Identify which cell holds the provided text, then report its [x, y] central coordinate. 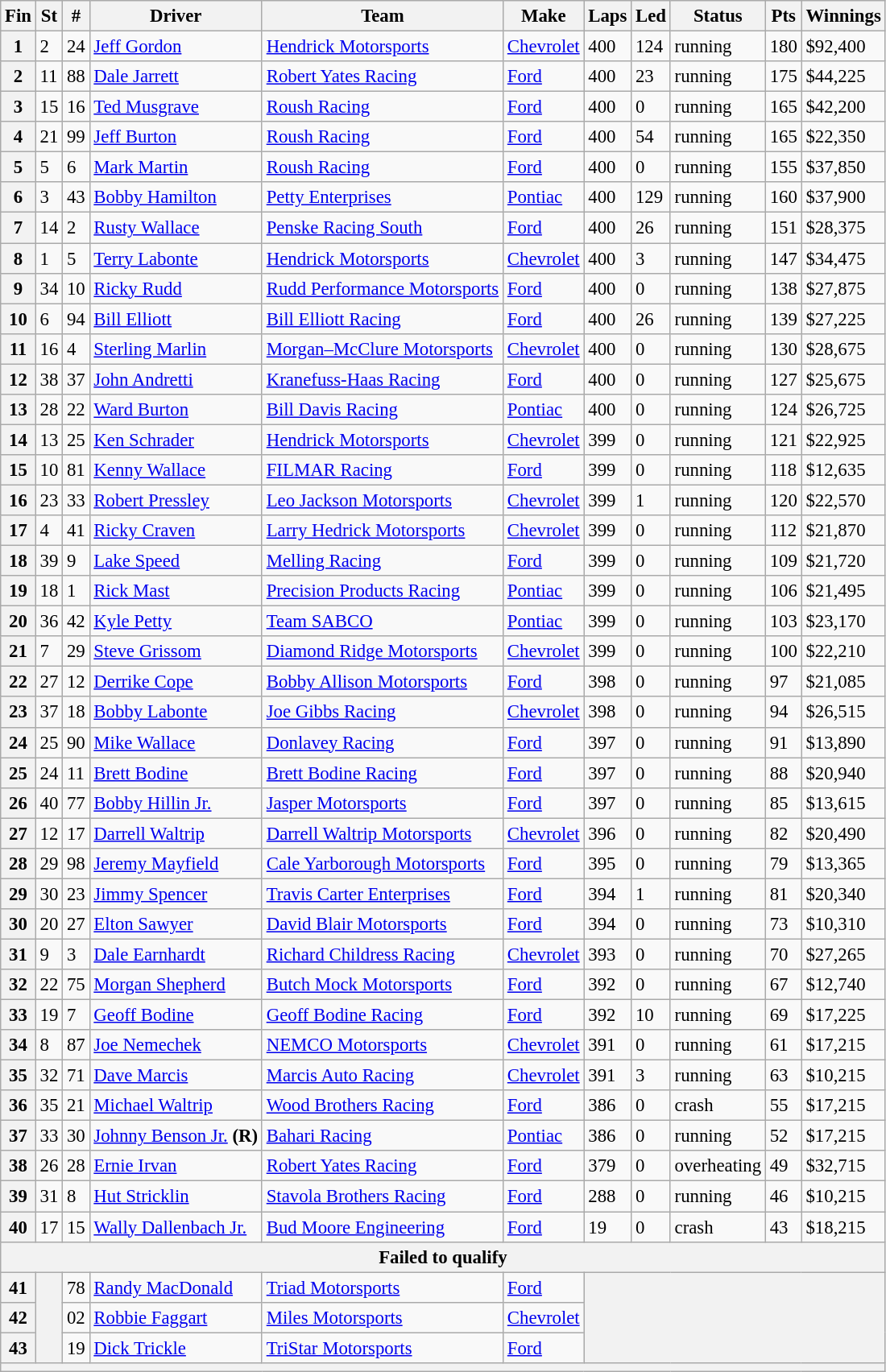
Petty Enterprises [382, 197]
160 [783, 197]
73 [783, 924]
138 [783, 288]
$37,900 [843, 197]
Steve Grissom [176, 651]
Ted Musgrave [176, 107]
Cale Yarborough Motorsports [382, 864]
55 [783, 1105]
Diamond Ridge Motorsports [382, 651]
Geoff Bodine [176, 1015]
Pts [783, 16]
Fin [19, 16]
$20,940 [843, 773]
180 [783, 47]
Precision Products Racing [382, 591]
$23,170 [843, 622]
Miles Motorsports [382, 1317]
Randy MacDonald [176, 1287]
$21,870 [843, 531]
St [48, 16]
Jeff Gordon [176, 47]
$42,200 [843, 107]
$28,675 [843, 349]
Ernie Irvan [176, 1167]
Robert Pressley [176, 500]
Bill Elliott Racing [382, 319]
Bahari Racing [382, 1136]
Jeremy Mayfield [176, 864]
Leo Jackson Motorsports [382, 500]
Bobby Labonte [176, 713]
130 [783, 349]
Winnings [843, 16]
87 [76, 1045]
Ward Burton [176, 410]
121 [783, 440]
Jeff Burton [176, 137]
# [76, 16]
Melling Racing [382, 561]
Triad Motorsports [382, 1287]
$22,350 [843, 137]
Rick Mast [176, 591]
77 [76, 803]
FILMAR Racing [382, 470]
$21,085 [843, 682]
Bobby Hillin Jr. [176, 803]
109 [783, 561]
71 [76, 1076]
288 [607, 1196]
$12,635 [843, 470]
103 [783, 622]
Lake Speed [176, 561]
$20,490 [843, 833]
155 [783, 167]
Morgan Shepherd [176, 985]
Make [544, 16]
$27,875 [843, 288]
100 [783, 651]
82 [783, 833]
393 [607, 954]
Robbie Faggart [176, 1317]
$18,215 [843, 1227]
395 [607, 864]
$32,715 [843, 1167]
Kenny Wallace [176, 470]
Bobby Allison Motorsports [382, 682]
139 [783, 319]
$10,310 [843, 924]
$37,850 [843, 167]
Brett Bodine [176, 773]
Travis Carter Enterprises [382, 894]
127 [783, 379]
overheating [718, 1167]
$44,225 [843, 76]
$26,725 [843, 410]
$22,570 [843, 500]
70 [783, 954]
Terry Labonte [176, 258]
Johnny Benson Jr. (R) [176, 1136]
Bill Elliott [176, 319]
TriStar Motorsports [382, 1348]
David Blair Motorsports [382, 924]
Kyle Petty [176, 622]
52 [783, 1136]
118 [783, 470]
$27,265 [843, 954]
98 [76, 864]
$92,400 [843, 47]
129 [651, 197]
Kranefuss-Haas Racing [382, 379]
Marcis Auto Racing [382, 1076]
Dave Marcis [176, 1076]
Butch Mock Motorsports [382, 985]
Bill Davis Racing [382, 410]
Led [651, 16]
$13,615 [843, 803]
$25,675 [843, 379]
Penske Racing South [382, 228]
Derrike Cope [176, 682]
$12,740 [843, 985]
Stavola Brothers Racing [382, 1196]
Bobby Hamilton [176, 197]
Wally Dallenbach Jr. [176, 1227]
Larry Hedrick Motorsports [382, 531]
85 [783, 803]
Failed to qualify [443, 1257]
Rusty Wallace [176, 228]
$27,225 [843, 319]
Wood Brothers Racing [382, 1105]
Team SABCO [382, 622]
97 [783, 682]
Darrell Waltrip Motorsports [382, 833]
106 [783, 591]
79 [783, 864]
$28,375 [843, 228]
175 [783, 76]
Dale Earnhardt [176, 954]
Michael Waltrip [176, 1105]
$13,890 [843, 742]
Brett Bodine Racing [382, 773]
$26,515 [843, 713]
Joe Nemechek [176, 1045]
Elton Sawyer [176, 924]
02 [76, 1317]
$21,720 [843, 561]
75 [76, 985]
Donlavey Racing [382, 742]
Rudd Performance Motorsports [382, 288]
Bud Moore Engineering [382, 1227]
63 [783, 1076]
61 [783, 1045]
Hut Stricklin [176, 1196]
Darrell Waltrip [176, 833]
69 [783, 1015]
Ricky Craven [176, 531]
396 [607, 833]
Sterling Marlin [176, 349]
54 [651, 137]
Driver [176, 16]
Dick Trickle [176, 1348]
49 [783, 1167]
$22,925 [843, 440]
$20,340 [843, 894]
46 [783, 1196]
$13,365 [843, 864]
Morgan–McClure Motorsports [382, 349]
Laps [607, 16]
Mark Martin [176, 167]
90 [76, 742]
78 [76, 1287]
Mike Wallace [176, 742]
Joe Gibbs Racing [382, 713]
151 [783, 228]
Ricky Rudd [176, 288]
Dale Jarrett [176, 76]
Jimmy Spencer [176, 894]
$34,475 [843, 258]
NEMCO Motorsports [382, 1045]
379 [607, 1167]
Jasper Motorsports [382, 803]
67 [783, 985]
Status [718, 16]
112 [783, 531]
Richard Childress Racing [382, 954]
99 [76, 137]
Ken Schrader [176, 440]
147 [783, 258]
$21,495 [843, 591]
$22,210 [843, 651]
Team [382, 16]
120 [783, 500]
$17,225 [843, 1015]
91 [783, 742]
Geoff Bodine Racing [382, 1015]
John Andretti [176, 379]
